Scan for the cell matching the given text and deliver its [x, y] coordinate at center. 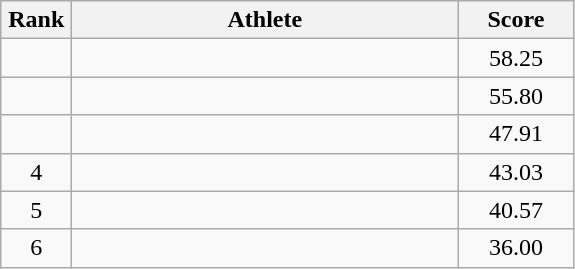
55.80 [516, 96]
58.25 [516, 58]
5 [36, 210]
47.91 [516, 134]
36.00 [516, 248]
4 [36, 172]
40.57 [516, 210]
Rank [36, 20]
Score [516, 20]
Athlete [265, 20]
6 [36, 248]
43.03 [516, 172]
